Determine the (x, y) coordinate at the center of the cell enclosing the given text.  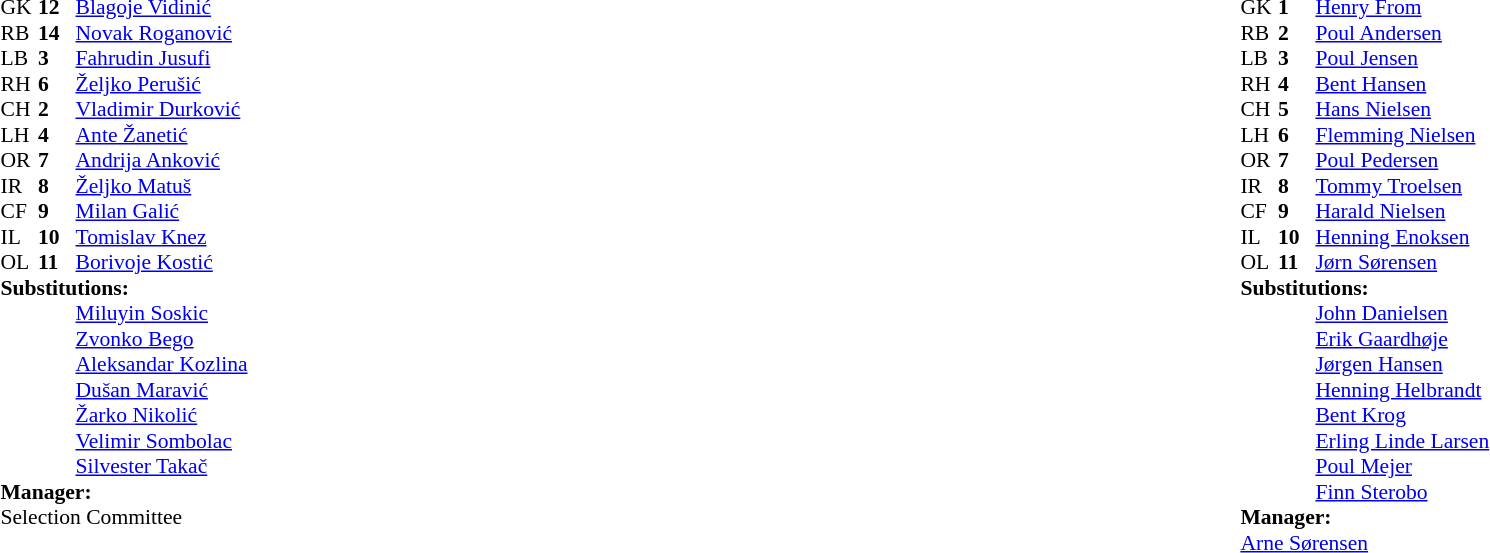
Hans Nielsen (1402, 109)
Milan Galić (162, 211)
5 (1297, 109)
Tommy Troelsen (1402, 186)
Henning Enoksen (1402, 237)
Miluyin Soskic (162, 313)
Velimir Sombolac (162, 441)
Erling Linde Larsen (1402, 441)
Aleksandar Kozlina (162, 365)
Zvonko Bego (162, 339)
Bent Krog (1402, 415)
Flemming Nielsen (1402, 135)
Poul Pedersen (1402, 161)
Henning Helbrandt (1402, 390)
Silvester Takač (162, 467)
Tomislav Knez (162, 237)
Borivoje Kostić (162, 263)
Jørn Sørensen (1402, 263)
Bent Hansen (1402, 84)
Poul Jensen (1402, 59)
Ante Žanetić (162, 135)
14 (57, 33)
Poul Andersen (1402, 33)
Jørgen Hansen (1402, 365)
John Danielsen (1402, 313)
Poul Mejer (1402, 467)
Dušan Maravić (162, 390)
Žarko Nikolić (162, 415)
Fahrudin Jusufi (162, 59)
Andrija Anković (162, 161)
Erik Gaardhøje (1402, 339)
Željko Perušić (162, 84)
Željko Matuš (162, 186)
Finn Sterobo (1402, 492)
Harald Nielsen (1402, 211)
Vladimir Durković (162, 109)
Selection Committee (124, 517)
Novak Roganović (162, 33)
